From the cell containing the given text, extract its center point as (x, y) coordinate. 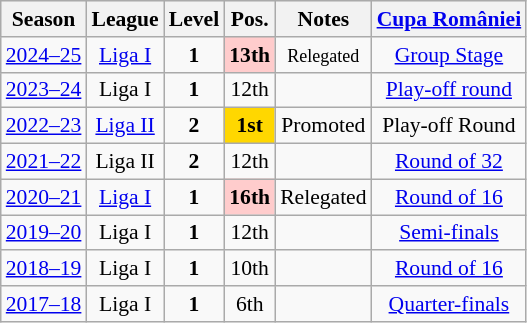
Notes (323, 19)
Semi-finals (450, 233)
Play-off round (450, 90)
2020–21 (44, 197)
Season (44, 19)
Round of 32 (450, 162)
1st (250, 126)
Cupa României (450, 19)
Play-off Round (450, 126)
2018–19 (44, 269)
2017–18 (44, 304)
2024–25 (44, 55)
6th (250, 304)
13th (250, 55)
Level (194, 19)
Quarter-finals (450, 304)
2019–20 (44, 233)
2022–23 (44, 126)
2023–24 (44, 90)
League (124, 19)
2021–22 (44, 162)
16th (250, 197)
Group Stage (450, 55)
10th (250, 269)
Promoted (323, 126)
Pos. (250, 19)
